Pinpoint the cell where the given text exists, returning its [X, Y] midpoint coordinate. 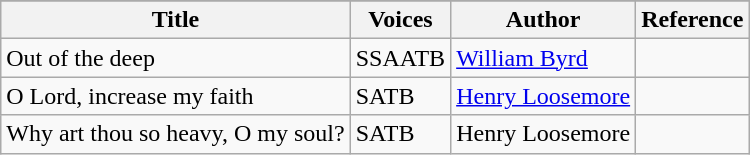
Title [176, 20]
Voices [400, 20]
Why art thou so heavy, O my soul? [176, 134]
Author [544, 20]
Out of the deep [176, 58]
O Lord, increase my faith [176, 96]
Reference [692, 20]
SSAATB [400, 58]
William Byrd [544, 58]
